Determine the (X, Y) coordinate at the center of the cell enclosing the given text.  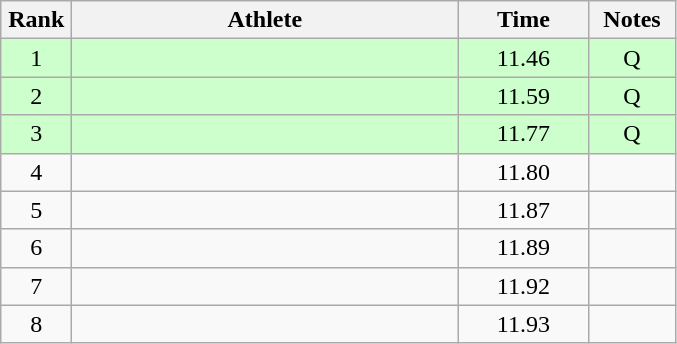
6 (36, 248)
11.89 (524, 248)
11.59 (524, 96)
11.87 (524, 210)
Time (524, 20)
11.92 (524, 286)
11.93 (524, 324)
11.77 (524, 134)
3 (36, 134)
4 (36, 172)
7 (36, 286)
Notes (632, 20)
5 (36, 210)
2 (36, 96)
Rank (36, 20)
11.46 (524, 58)
11.80 (524, 172)
1 (36, 58)
8 (36, 324)
Athlete (265, 20)
